Search for the cell housing the specified text and yield its (X, Y) center coordinate. 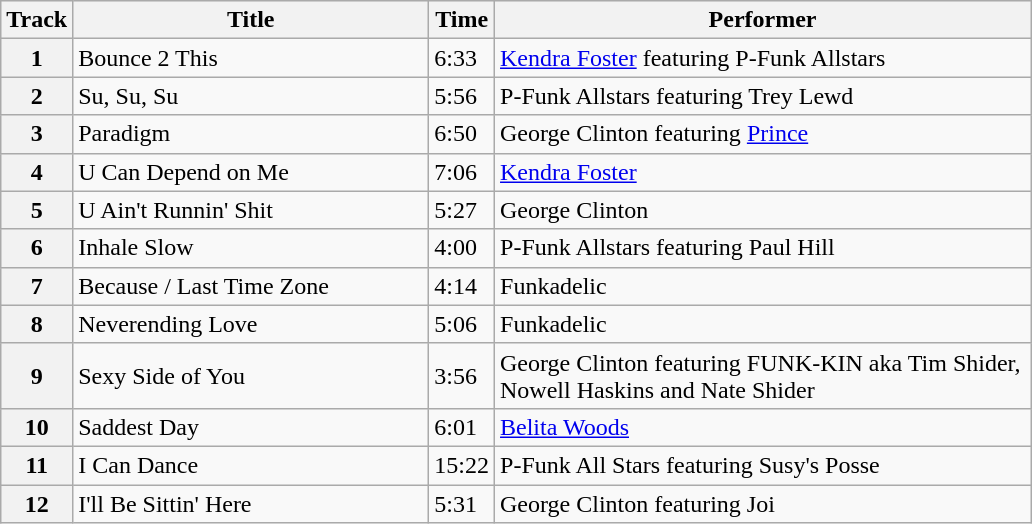
4:14 (462, 286)
P-Funk Allstars featuring Trey Lewd (763, 96)
5:06 (462, 324)
P-Funk All Stars featuring Susy's Posse (763, 465)
2 (37, 96)
Time (462, 20)
9 (37, 376)
5 (37, 210)
15:22 (462, 465)
11 (37, 465)
Sexy Side of You (251, 376)
Performer (763, 20)
U Ain't Runnin' Shit (251, 210)
7:06 (462, 172)
I'll Be Sittin' Here (251, 503)
8 (37, 324)
George Clinton featuring Joi (763, 503)
6:01 (462, 427)
6:50 (462, 134)
5:56 (462, 96)
Belita Woods (763, 427)
U Can Depend on Me (251, 172)
Neverending Love (251, 324)
7 (37, 286)
Paradigm (251, 134)
4:00 (462, 248)
Track (37, 20)
Su, Su, Su (251, 96)
6 (37, 248)
Kendra Foster (763, 172)
3:56 (462, 376)
5:27 (462, 210)
I Can Dance (251, 465)
Bounce 2 This (251, 58)
George Clinton featuring Prince (763, 134)
George Clinton featuring FUNK-KIN aka Tim Shider, Nowell Haskins and Nate Shider (763, 376)
6:33 (462, 58)
Saddest Day (251, 427)
12 (37, 503)
Inhale Slow (251, 248)
10 (37, 427)
3 (37, 134)
4 (37, 172)
Because / Last Time Zone (251, 286)
Title (251, 20)
Kendra Foster featuring P-Funk Allstars (763, 58)
P-Funk Allstars featuring Paul Hill (763, 248)
George Clinton (763, 210)
5:31 (462, 503)
1 (37, 58)
